Search for the cell housing the specified text and yield its [X, Y] center coordinate. 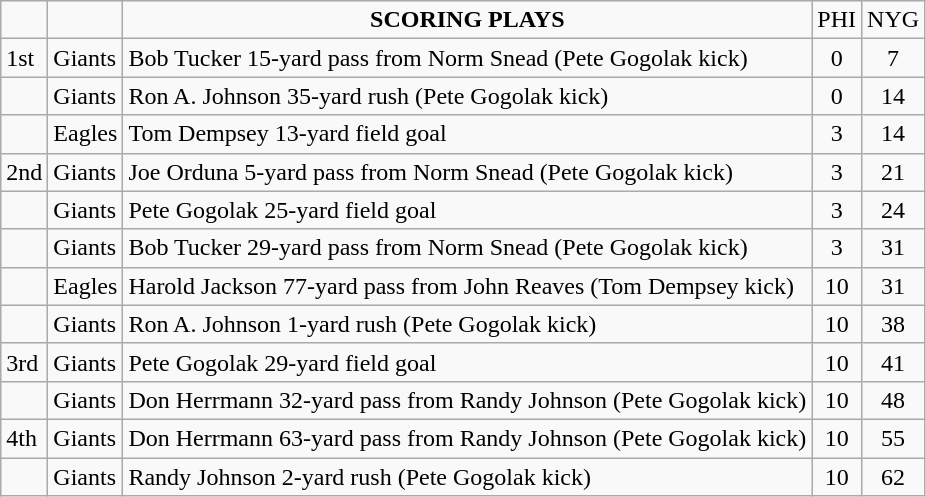
24 [894, 210]
SCORING PLAYS [468, 20]
48 [894, 400]
55 [894, 438]
Pete Gogolak 25-yard field goal [468, 210]
21 [894, 172]
Ron A. Johnson 35-yard rush (Pete Gogolak kick) [468, 96]
Don Herrmann 32-yard pass from Randy Johnson (Pete Gogolak kick) [468, 400]
4th [24, 438]
41 [894, 362]
Tom Dempsey 13-yard field goal [468, 134]
38 [894, 324]
Ron A. Johnson 1-yard rush (Pete Gogolak kick) [468, 324]
1st [24, 58]
2nd [24, 172]
3rd [24, 362]
PHI [837, 20]
Don Herrmann 63-yard pass from Randy Johnson (Pete Gogolak kick) [468, 438]
Joe Orduna 5-yard pass from Norm Snead (Pete Gogolak kick) [468, 172]
Harold Jackson 77-yard pass from John Reaves (Tom Dempsey kick) [468, 286]
Bob Tucker 29-yard pass from Norm Snead (Pete Gogolak kick) [468, 248]
62 [894, 477]
Bob Tucker 15-yard pass from Norm Snead (Pete Gogolak kick) [468, 58]
7 [894, 58]
Randy Johnson 2-yard rush (Pete Gogolak kick) [468, 477]
NYG [894, 20]
Pete Gogolak 29-yard field goal [468, 362]
